Pinpoint the cell where the given text exists, returning its (X, Y) midpoint coordinate. 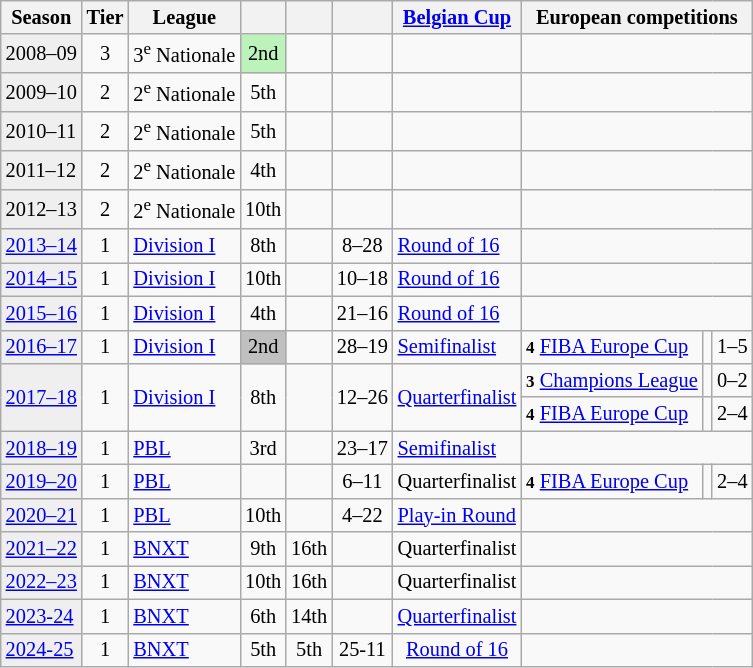
2017–18 (42, 396)
Belgian Cup (458, 17)
3e Nationale (184, 54)
0–2 (732, 380)
League (184, 17)
21–16 (362, 313)
6th (263, 616)
2010–11 (42, 132)
28–19 (362, 347)
25-11 (362, 650)
2024-25 (42, 650)
Tier (106, 17)
2013–14 (42, 246)
Season (42, 17)
2016–17 (42, 347)
2015–16 (42, 313)
10–18 (362, 279)
European competitions (636, 17)
2014–15 (42, 279)
2008–09 (42, 54)
2022–23 (42, 582)
2012–13 (42, 210)
2020–21 (42, 515)
14th (309, 616)
3 (106, 54)
12–26 (362, 396)
8–28 (362, 246)
2011–12 (42, 170)
23–17 (362, 448)
2023-24 (42, 616)
4–22 (362, 515)
2019–20 (42, 481)
2009–10 (42, 92)
Play-in Round (458, 515)
9th (263, 549)
2021–22 (42, 549)
3 Champions League (612, 380)
1–5 (732, 347)
3rd (263, 448)
6–11 (362, 481)
2018–19 (42, 448)
